Return the [x, y] coordinate for the center point of the cell that contains the specified text.  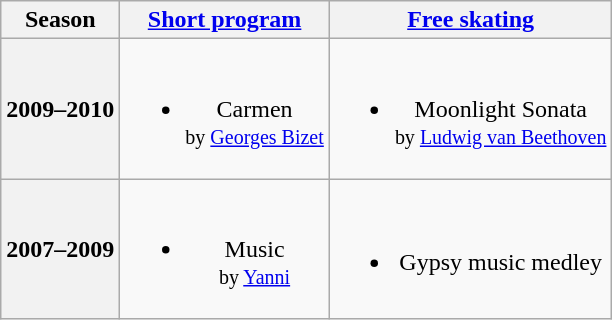
Short program [225, 20]
Music by Yanni [225, 249]
Moonlight Sonata by Ludwig van Beethoven [470, 109]
Gypsy music medley [470, 249]
Season [60, 20]
2007–2009 [60, 249]
Carmen by Georges Bizet [225, 109]
Free skating [470, 20]
2009–2010 [60, 109]
